Capture the cell that displays the provided text and extract its (X, Y) central coordinate. 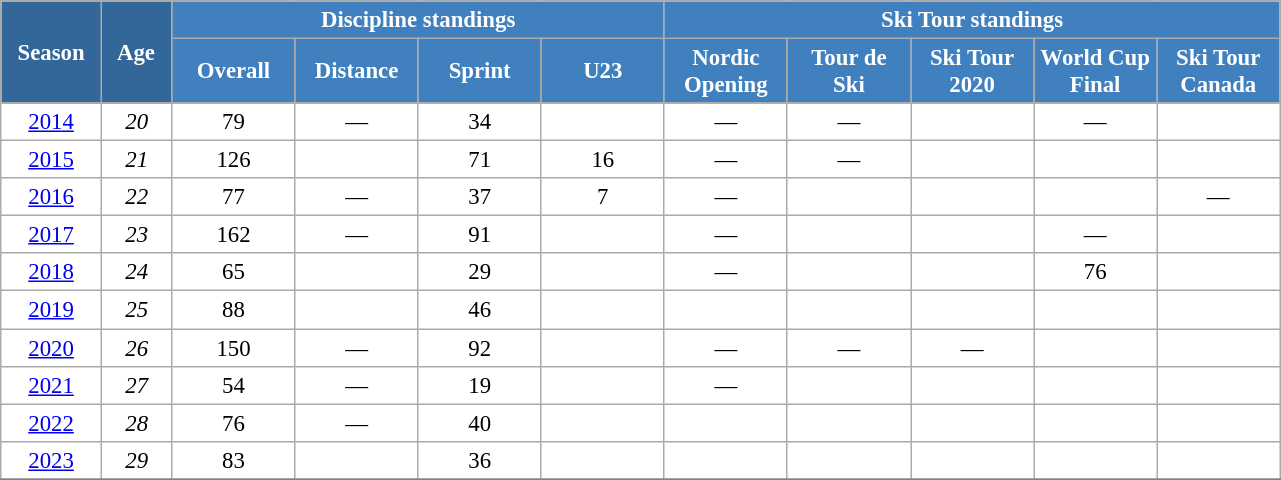
23 (136, 235)
20 (136, 122)
Overall (234, 72)
Distance (356, 72)
91 (480, 235)
65 (234, 273)
Sprint (480, 72)
83 (234, 460)
2017 (52, 235)
Age (136, 52)
34 (480, 122)
28 (136, 423)
2020 (52, 348)
77 (234, 197)
Ski TourCanada (1218, 72)
71 (480, 160)
126 (234, 160)
2016 (52, 197)
Tour deSki (848, 72)
79 (234, 122)
40 (480, 423)
2019 (52, 310)
World CupFinal (1096, 72)
92 (480, 348)
22 (136, 197)
2021 (52, 385)
26 (136, 348)
2014 (52, 122)
NordicOpening (726, 72)
21 (136, 160)
25 (136, 310)
2018 (52, 273)
54 (234, 385)
27 (136, 385)
36 (480, 460)
7 (602, 197)
150 (234, 348)
U23 (602, 72)
Discipline standings (418, 20)
Season (52, 52)
24 (136, 273)
16 (602, 160)
2015 (52, 160)
162 (234, 235)
19 (480, 385)
Ski Tour standings (972, 20)
2022 (52, 423)
2023 (52, 460)
46 (480, 310)
37 (480, 197)
88 (234, 310)
Ski Tour2020 (972, 72)
